Return the (x, y) coordinate for the center point of the cell that contains the specified text.  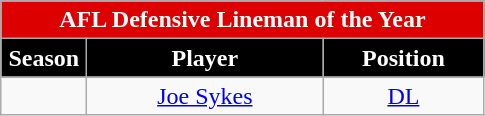
Season (44, 58)
Player (205, 58)
Position (404, 58)
AFL Defensive Lineman of the Year (242, 20)
DL (404, 96)
Joe Sykes (205, 96)
